For the text-containing cell, return its midpoint in [X, Y] coordinate format. 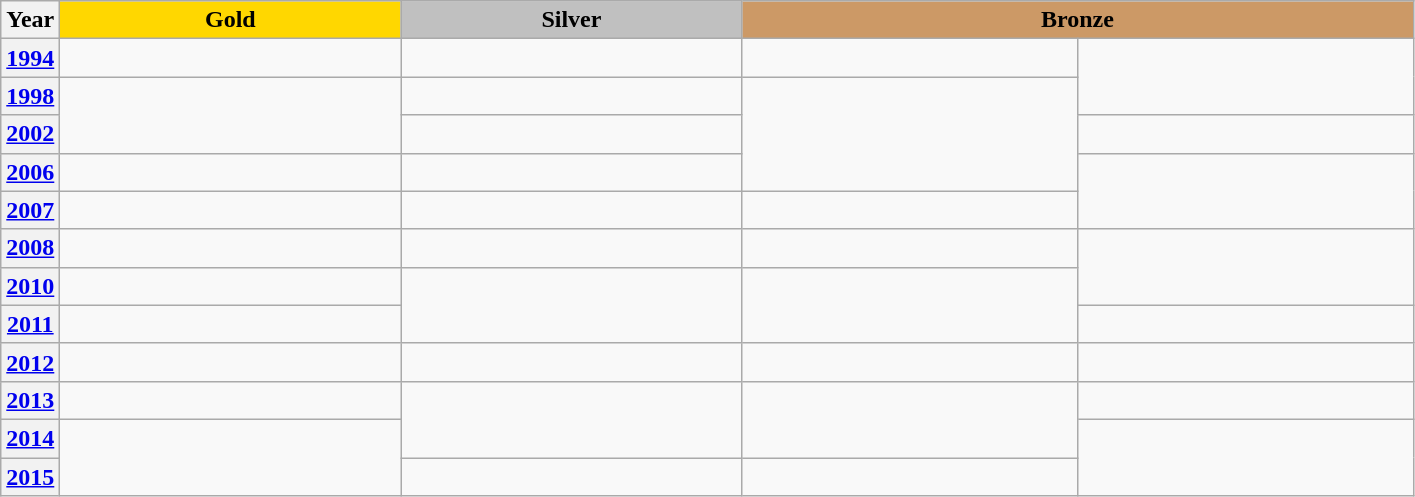
2002 [30, 134]
2007 [30, 210]
1998 [30, 96]
2015 [30, 477]
2011 [30, 324]
Bronze [1078, 20]
2006 [30, 172]
2008 [30, 248]
1994 [30, 58]
Year [30, 20]
2010 [30, 286]
2014 [30, 438]
2013 [30, 400]
Gold [230, 20]
2012 [30, 362]
Silver [572, 20]
